Provide the (X, Y) coordinate of the cell's center where the given text is located.  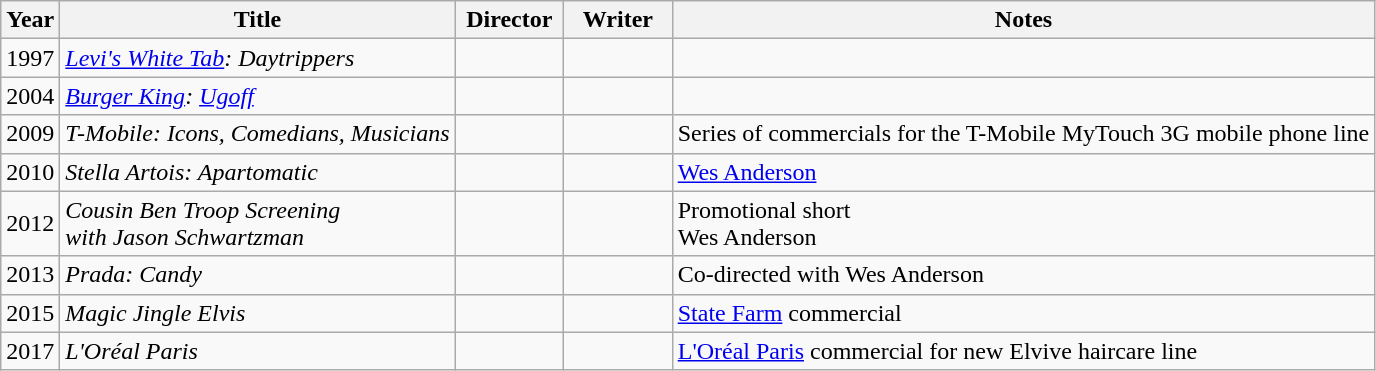
State Farm commercial (1024, 313)
2013 (30, 275)
Co-directed with Wes Anderson (1024, 275)
Prada: Candy (258, 275)
Burger King: Ugoff (258, 96)
Director (510, 20)
Wes Anderson (1024, 172)
L'Oréal Paris commercial for new Elvive haircare line (1024, 351)
T-Mobile: Icons, Comedians, Musicians (258, 134)
2010 (30, 172)
2004 (30, 96)
Notes (1024, 20)
Series of commercials for the T-Mobile MyTouch 3G mobile phone line (1024, 134)
2015 (30, 313)
1997 (30, 58)
Cousin Ben Troop Screening with Jason Schwartzman (258, 224)
Levi's White Tab: Daytrippers (258, 58)
Writer (618, 20)
2009 (30, 134)
2017 (30, 351)
Year (30, 20)
Magic Jingle Elvis (258, 313)
Stella Artois: Apartomatic (258, 172)
L'Oréal Paris (258, 351)
Title (258, 20)
2012 (30, 224)
Promotional short Wes Anderson (1024, 224)
